Output the (x, y) coordinate of the center of the cell containing the given text.  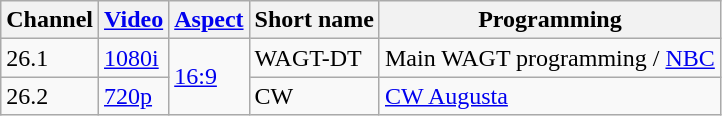
Aspect (209, 20)
26.1 (50, 58)
Short name (314, 20)
720p (134, 96)
Programming (550, 20)
Main WAGT programming / NBC (550, 58)
16:9 (209, 77)
26.2 (50, 96)
CW Augusta (550, 96)
Channel (50, 20)
CW (314, 96)
1080i (134, 58)
Video (134, 20)
WAGT-DT (314, 58)
